Return the [X, Y] coordinate for the center point of the cell that contains the specified text.  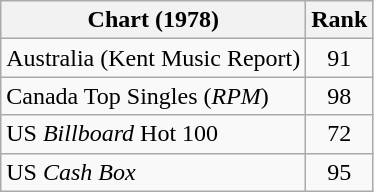
Australia (Kent Music Report) [154, 58]
Chart (1978) [154, 20]
Rank [340, 20]
95 [340, 172]
Canada Top Singles (RPM) [154, 96]
91 [340, 58]
US Cash Box [154, 172]
US Billboard Hot 100 [154, 134]
72 [340, 134]
98 [340, 96]
